Determine the (X, Y) coordinate at the center of the cell enclosing the given text.  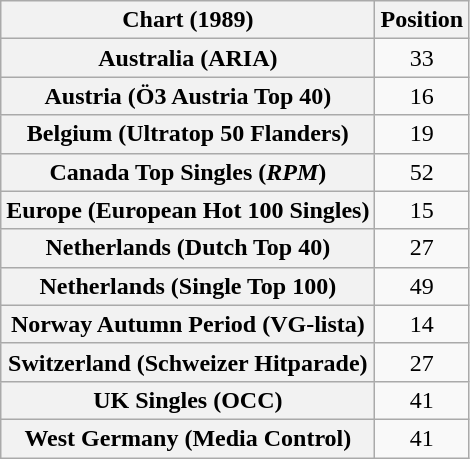
Netherlands (Dutch Top 40) (188, 248)
Europe (European Hot 100 Singles) (188, 210)
Norway Autumn Period (VG-lista) (188, 324)
15 (422, 210)
Australia (ARIA) (188, 58)
Canada Top Singles (RPM) (188, 172)
52 (422, 172)
Position (422, 20)
19 (422, 134)
Chart (1989) (188, 20)
49 (422, 286)
UK Singles (OCC) (188, 400)
Belgium (Ultratop 50 Flanders) (188, 134)
16 (422, 96)
West Germany (Media Control) (188, 438)
Netherlands (Single Top 100) (188, 286)
Austria (Ö3 Austria Top 40) (188, 96)
14 (422, 324)
33 (422, 58)
Switzerland (Schweizer Hitparade) (188, 362)
